Detect which cell encompasses the target text, then output its (X, Y) center coordinate. 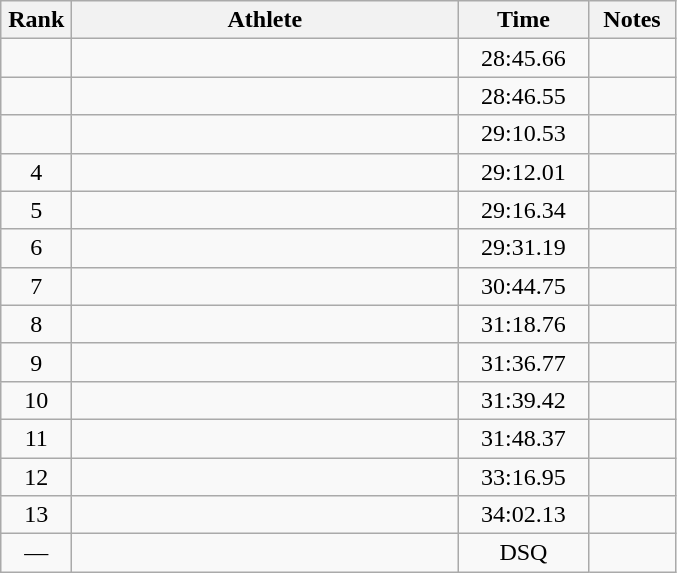
9 (36, 362)
7 (36, 286)
— (36, 553)
29:10.53 (524, 134)
Athlete (265, 20)
13 (36, 515)
8 (36, 324)
33:16.95 (524, 477)
Notes (632, 20)
31:39.42 (524, 400)
28:45.66 (524, 58)
29:31.19 (524, 248)
DSQ (524, 553)
4 (36, 172)
Rank (36, 20)
31:18.76 (524, 324)
29:12.01 (524, 172)
5 (36, 210)
29:16.34 (524, 210)
34:02.13 (524, 515)
6 (36, 248)
31:36.77 (524, 362)
12 (36, 477)
31:48.37 (524, 438)
30:44.75 (524, 286)
10 (36, 400)
11 (36, 438)
Time (524, 20)
28:46.55 (524, 96)
